Return the (X, Y) coordinate for the center point of the cell that contains the specified text.  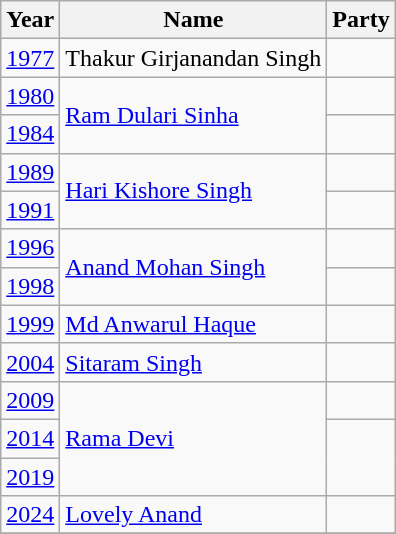
2019 (30, 477)
2004 (30, 362)
Thakur Girjanandan Singh (194, 58)
1991 (30, 210)
1996 (30, 248)
Anand Mohan Singh (194, 267)
Ram Dulari Sinha (194, 115)
Md Anwarul Haque (194, 324)
Party (361, 20)
1999 (30, 324)
Name (194, 20)
Rama Devi (194, 438)
2014 (30, 438)
2024 (30, 515)
1980 (30, 96)
Year (30, 20)
2009 (30, 400)
Sitaram Singh (194, 362)
Hari Kishore Singh (194, 191)
1989 (30, 172)
1984 (30, 134)
Lovely Anand (194, 515)
1977 (30, 58)
1998 (30, 286)
